Return [x, y] of the center of cell containing provided text 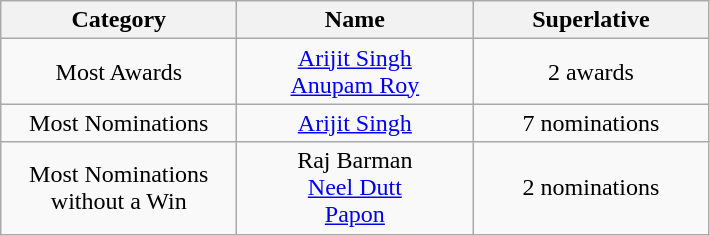
Superlative [591, 20]
7 nominations [591, 123]
2 awards [591, 72]
Arijit Singh Anupam Roy [355, 72]
2 nominations [591, 188]
Raj BarmanNeel DuttPapon [355, 188]
Category [119, 20]
Most Nominations without a Win [119, 188]
Most Awards [119, 72]
Name [355, 20]
Arijit Singh [355, 123]
Most Nominations [119, 123]
